Capture the cell that displays the provided text and extract its (x, y) central coordinate. 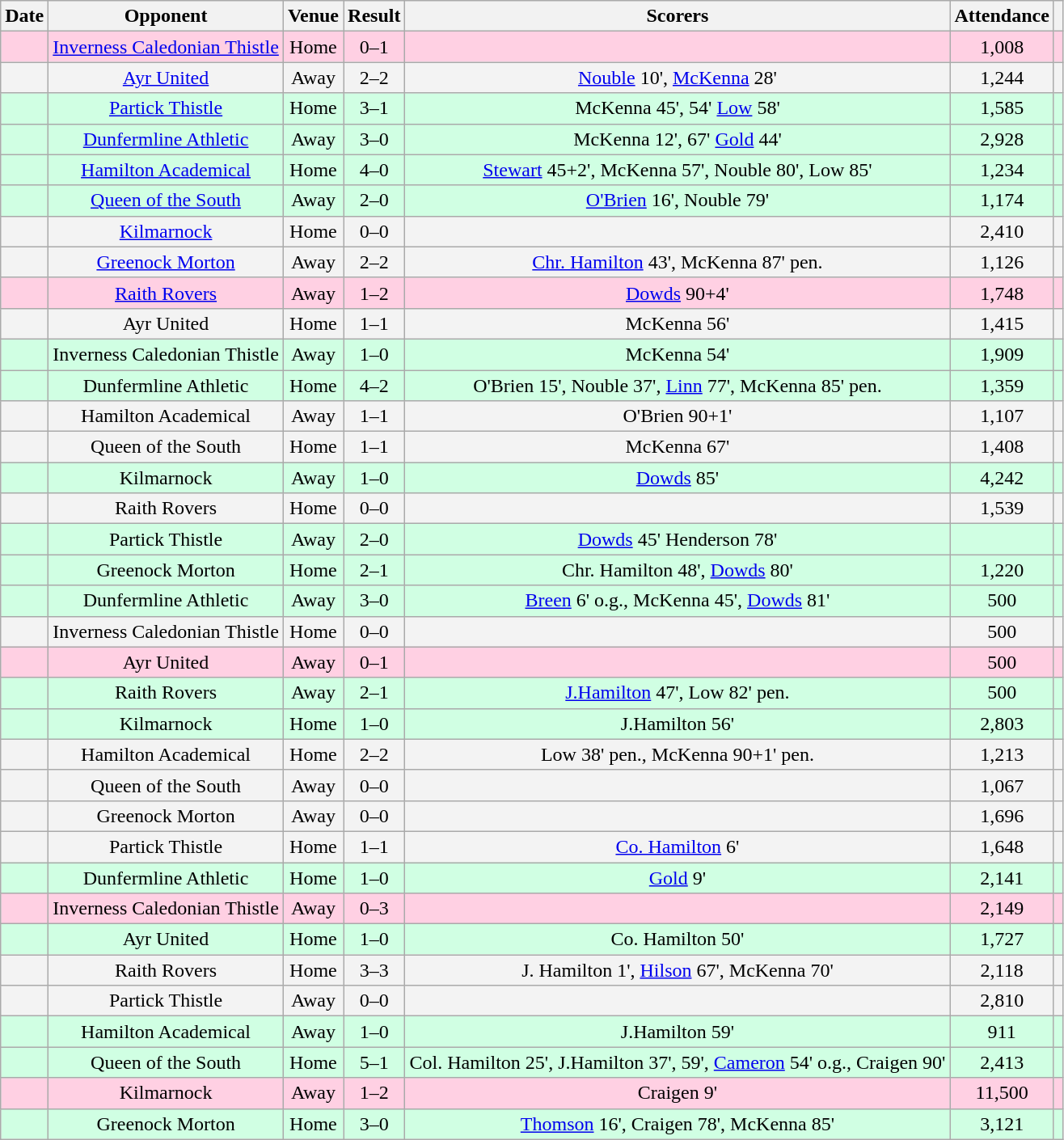
Dowds 45' Henderson 78' (678, 539)
1,174 (1002, 201)
Chr. Hamilton 48', Dowds 80' (678, 570)
2,413 (1002, 1062)
1,244 (1002, 78)
Col. Hamilton 25', J.Hamilton 37', 59', Cameron 54' o.g., Craigen 90' (678, 1062)
Dowds 90+4' (678, 293)
Co. Hamilton 50' (678, 939)
1,585 (1002, 108)
Co. Hamilton 6' (678, 847)
1,107 (1002, 416)
Date (24, 16)
Gold 9' (678, 877)
McKenna 45', 54' Low 58' (678, 108)
J. Hamilton 1', Hilson 67', McKenna 70' (678, 970)
0–3 (374, 909)
O'Brien 15', Nouble 37', Linn 77', McKenna 85' pen. (678, 386)
Result (374, 16)
Craigen 9' (678, 1093)
1,748 (1002, 293)
1,220 (1002, 570)
Dowds 85' (678, 478)
J.Hamilton 47', Low 82' pen. (678, 693)
3,121 (1002, 1124)
Opponent (167, 16)
McKenna 12', 67' Gold 44' (678, 139)
2,410 (1002, 231)
McKenna 56' (678, 323)
McKenna 67' (678, 447)
2,149 (1002, 909)
1,234 (1002, 170)
1,408 (1002, 447)
Venue (313, 16)
1,008 (1002, 47)
4,242 (1002, 478)
2,118 (1002, 970)
2,141 (1002, 877)
Thomson 16', Craigen 78', McKenna 85' (678, 1124)
Chr. Hamilton 43', McKenna 87' pen. (678, 262)
1,648 (1002, 847)
3–1 (374, 108)
4–0 (374, 170)
Stewart 45+2', McKenna 57', Nouble 80', Low 85' (678, 170)
2,810 (1002, 1001)
3–3 (374, 970)
11,500 (1002, 1093)
5–1 (374, 1062)
1,696 (1002, 816)
Breen 6' o.g., McKenna 45', Dowds 81' (678, 601)
Nouble 10', McKenna 28' (678, 78)
J.Hamilton 59' (678, 1032)
O'Brien 16', Nouble 79' (678, 201)
1,909 (1002, 354)
J.Hamilton 56' (678, 724)
1,539 (1002, 509)
Low 38' pen., McKenna 90+1' pen. (678, 754)
2,803 (1002, 724)
McKenna 54' (678, 354)
1,359 (1002, 386)
1,727 (1002, 939)
1,213 (1002, 754)
4–2 (374, 386)
2,928 (1002, 139)
1,126 (1002, 262)
Scorers (678, 16)
1,067 (1002, 785)
O'Brien 90+1' (678, 416)
Attendance (1002, 16)
1,415 (1002, 323)
911 (1002, 1032)
